Search for the cell housing the specified text and yield its [x, y] center coordinate. 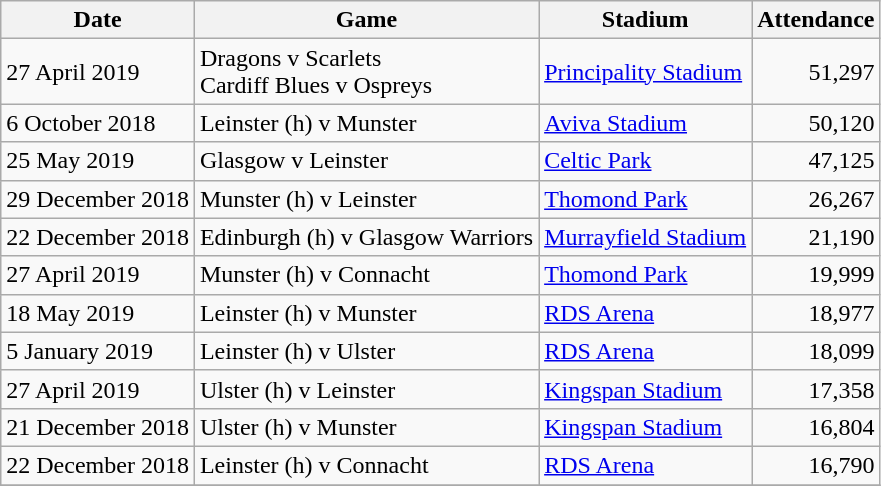
51,297 [816, 72]
Munster (h) v Connacht [366, 275]
17,358 [816, 389]
Munster (h) v Leinster [366, 199]
Date [98, 20]
25 May 2019 [98, 161]
Dragons v ScarletsCardiff Blues v Ospreys [366, 72]
19,999 [816, 275]
Game [366, 20]
21,190 [816, 237]
Ulster (h) v Munster [366, 427]
26,267 [816, 199]
Edinburgh (h) v Glasgow Warriors [366, 237]
16,790 [816, 465]
50,120 [816, 123]
16,804 [816, 427]
18 May 2019 [98, 313]
18,977 [816, 313]
5 January 2019 [98, 351]
21 December 2018 [98, 427]
Aviva Stadium [646, 123]
29 December 2018 [98, 199]
6 October 2018 [98, 123]
Ulster (h) v Leinster [366, 389]
Leinster (h) v Connacht [366, 465]
Leinster (h) v Ulster [366, 351]
Glasgow v Leinster [366, 161]
Celtic Park [646, 161]
Attendance [816, 20]
Murrayfield Stadium [646, 237]
47,125 [816, 161]
18,099 [816, 351]
Stadium [646, 20]
Principality Stadium [646, 72]
